Return (x, y) of the center of cell containing provided text 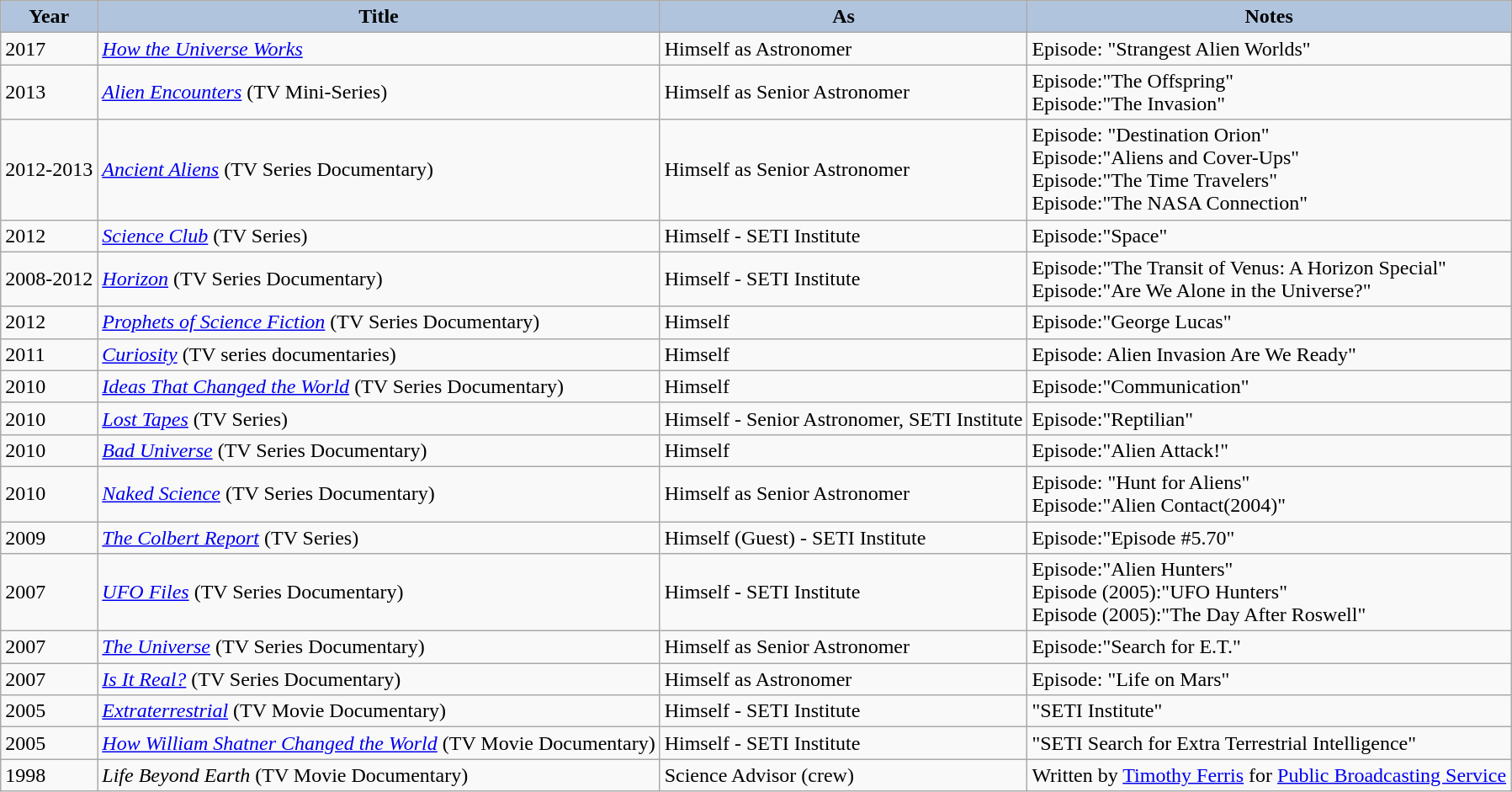
Year (49, 17)
2008-2012 (49, 279)
Notes (1269, 17)
Alien Encounters (TV Mini-Series) (379, 93)
Episode: "Life on Mars" (1269, 679)
Episode:"Alien Attack!" (1269, 450)
2011 (49, 354)
The Colbert Report (TV Series) (379, 538)
1998 (49, 775)
Written by Timothy Ferris for Public Broadcasting Service (1269, 775)
As (843, 17)
2012-2013 (49, 170)
Episode: "Strangest Alien Worlds" (1269, 49)
Episode: Alien Invasion Are We Ready" (1269, 354)
Extraterrestrial (TV Movie Documentary) (379, 711)
How the Universe Works (379, 49)
Life Beyond Earth (TV Movie Documentary) (379, 775)
Episode:"Communication" (1269, 386)
Episode:"Reptilian" (1269, 418)
Himself - Senior Astronomer, SETI Institute (843, 418)
"SETI Search for Extra Terrestrial Intelligence" (1269, 743)
2013 (49, 93)
Episode:"The Offspring"Episode:"The Invasion" (1269, 93)
UFO Files (TV Series Documentary) (379, 593)
Curiosity (TV series documentaries) (379, 354)
Ancient Aliens (TV Series Documentary) (379, 170)
Episode: "Destination Orion"Episode:"Aliens and Cover-Ups"Episode:"The Time Travelers"Episode:"The NASA Connection" (1269, 170)
Science Advisor (crew) (843, 775)
Episode:"George Lucas" (1269, 322)
Science Club (TV Series) (379, 236)
Prophets of Science Fiction (TV Series Documentary) (379, 322)
Himself (Guest) - SETI Institute (843, 538)
Is It Real? (TV Series Documentary) (379, 679)
Episode: "Hunt for Aliens"Episode:"Alien Contact(2004)" (1269, 493)
Episode:"Space" (1269, 236)
Episode:"Episode #5.70" (1269, 538)
Episode:"The Transit of Venus: A Horizon Special"Episode:"Are We Alone in the Universe?" (1269, 279)
Ideas That Changed the World (TV Series Documentary) (379, 386)
Bad Universe (TV Series Documentary) (379, 450)
2009 (49, 538)
"SETI Institute" (1269, 711)
Horizon (TV Series Documentary) (379, 279)
How William Shatner Changed the World (TV Movie Documentary) (379, 743)
Episode:"Search for E.T." (1269, 647)
Naked Science (TV Series Documentary) (379, 493)
Title (379, 17)
Lost Tapes (TV Series) (379, 418)
2017 (49, 49)
The Universe (TV Series Documentary) (379, 647)
Episode:"Alien Hunters"Episode (2005):"UFO Hunters"Episode (2005):"The Day After Roswell" (1269, 593)
